Return the [x, y] coordinate for the center point of the cell that contains the specified text.  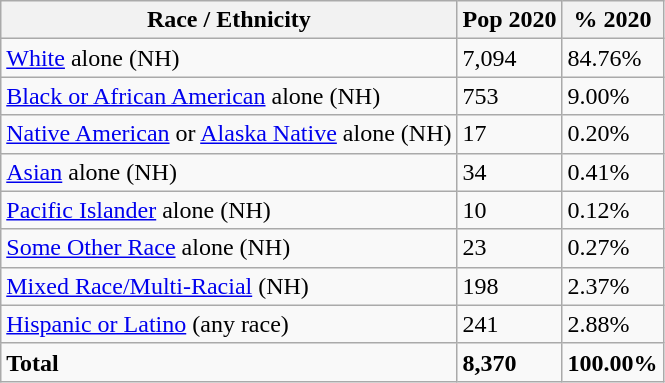
Mixed Race/Multi-Racial (NH) [229, 286]
84.76% [612, 58]
9.00% [612, 96]
100.00% [612, 362]
% 2020 [612, 20]
White alone (NH) [229, 58]
Black or African American alone (NH) [229, 96]
Pop 2020 [510, 20]
2.37% [612, 286]
753 [510, 96]
241 [510, 324]
0.41% [612, 172]
17 [510, 134]
Hispanic or Latino (any race) [229, 324]
Total [229, 362]
0.27% [612, 248]
7,094 [510, 58]
198 [510, 286]
23 [510, 248]
Asian alone (NH) [229, 172]
Some Other Race alone (NH) [229, 248]
0.20% [612, 134]
Pacific Islander alone (NH) [229, 210]
2.88% [612, 324]
Native American or Alaska Native alone (NH) [229, 134]
0.12% [612, 210]
Race / Ethnicity [229, 20]
10 [510, 210]
34 [510, 172]
8,370 [510, 362]
